Find where the given text appears and provide that cell's center as [X, Y] coordinate. 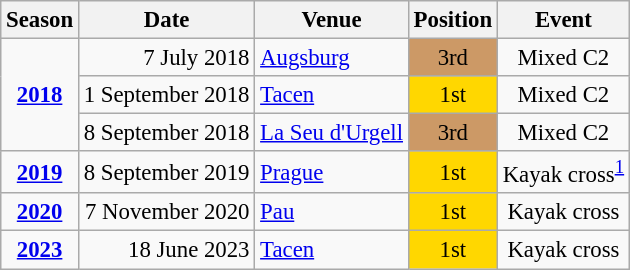
2020 [40, 213]
7 November 2020 [166, 213]
8 September 2019 [166, 172]
Augsburg [332, 58]
8 September 2018 [166, 133]
Season [40, 20]
Pau [332, 213]
2023 [40, 250]
Prague [332, 172]
2018 [40, 96]
Venue [332, 20]
Kayak cross1 [563, 172]
Position [452, 20]
18 June 2023 [166, 250]
2019 [40, 172]
Date [166, 20]
La Seu d'Urgell [332, 133]
1 September 2018 [166, 95]
7 July 2018 [166, 58]
Event [563, 20]
